Find where the given text appears and provide that cell's center as (x, y) coordinate. 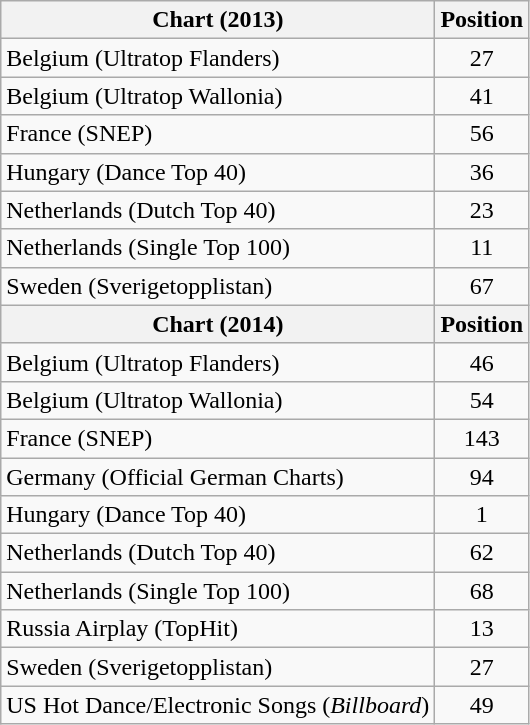
94 (482, 477)
13 (482, 629)
Germany (Official German Charts) (218, 477)
56 (482, 134)
49 (482, 705)
36 (482, 172)
54 (482, 400)
11 (482, 248)
23 (482, 210)
Russia Airplay (TopHit) (218, 629)
67 (482, 286)
41 (482, 96)
US Hot Dance/Electronic Songs (Billboard) (218, 705)
46 (482, 362)
1 (482, 515)
68 (482, 591)
62 (482, 553)
Chart (2014) (218, 324)
143 (482, 438)
Chart (2013) (218, 20)
